Return [x, y] of the center of cell containing provided text 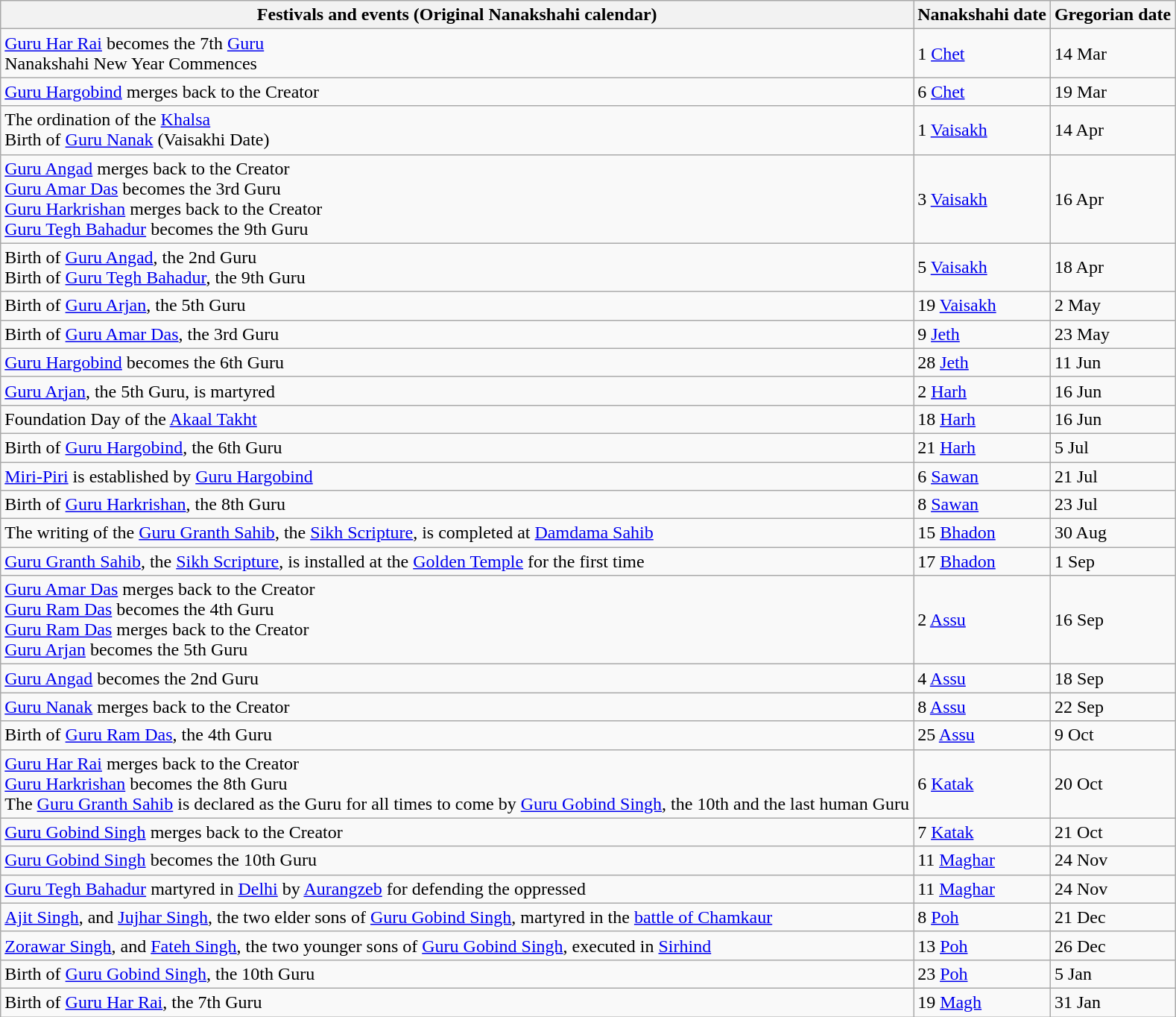
15 Bhadon [982, 533]
Guru Gobind Singh merges back to the Creator [458, 832]
28 Jeth [982, 362]
21 Jul [1112, 476]
4 Assu [982, 678]
1 Sep [1112, 561]
21 Dec [1112, 917]
7 Katak [982, 832]
Guru Angad becomes the 2nd Guru [458, 678]
2 May [1112, 306]
21 Oct [1112, 832]
Guru Tegh Bahadur martyred in Delhi by Aurangzeb for defending the oppressed [458, 889]
Guru Hargobind becomes the 6th Guru [458, 362]
18 Apr [1112, 267]
Guru Nanak merges back to the Creator [458, 707]
23 Jul [1112, 505]
9 Jeth [982, 334]
8 Poh [982, 917]
Birth of Guru Arjan, the 5th Guru [458, 306]
9 Oct [1112, 735]
5 Jul [1112, 447]
2 Harh [982, 391]
5 Jan [1112, 974]
Birth of Guru Angad, the 2nd GuruBirth of Guru Tegh Bahadur, the 9th Guru [458, 267]
The writing of the Guru Granth Sahib, the Sikh Scripture, is completed at Damdama Sahib [458, 533]
18 Harh [982, 419]
13 Poh [982, 945]
30 Aug [1112, 533]
Guru Arjan, the 5th Guru, is martyred [458, 391]
5 Vaisakh [982, 267]
Miri-Piri is established by Guru Hargobind [458, 476]
22 Sep [1112, 707]
Zorawar Singh, and Fateh Singh, the two younger sons of Guru Gobind Singh, executed in Sirhind [458, 945]
8 Assu [982, 707]
3 Vaisakh [982, 198]
6 Chet [982, 92]
19 Mar [1112, 92]
19 Vaisakh [982, 306]
2 Assu [982, 620]
Birth of Guru Gobind Singh, the 10th Guru [458, 974]
8 Sawan [982, 505]
Birth of Guru Harkrishan, the 8th Guru [458, 505]
16 Apr [1112, 198]
14 Mar [1112, 54]
20 Oct [1112, 784]
16 Sep [1112, 620]
Birth of Guru Hargobind, the 6th Guru [458, 447]
Guru Gobind Singh becomes the 10th Guru [458, 860]
23 Poh [982, 974]
Birth of Guru Amar Das, the 3rd Guru [458, 334]
19 Magh [982, 1002]
Guru Hargobind merges back to the Creator [458, 92]
Nanakshahi date [982, 15]
31 Jan [1112, 1002]
Gregorian date [1112, 15]
23 May [1112, 334]
17 Bhadon [982, 561]
25 Assu [982, 735]
Ajit Singh, and Jujhar Singh, the two elder sons of Guru Gobind Singh, martyred in the battle of Chamkaur [458, 917]
Guru Amar Das merges back to the CreatorGuru Ram Das becomes the 4th GuruGuru Ram Das merges back to the CreatorGuru Arjan becomes the 5th Guru [458, 620]
Foundation Day of the Akaal Takht [458, 419]
18 Sep [1112, 678]
14 Apr [1112, 130]
1 Chet [982, 54]
21 Harh [982, 447]
Birth of Guru Har Rai, the 7th Guru [458, 1002]
The ordination of the KhalsaBirth of Guru Nanak (Vaisakhi Date) [458, 130]
1 Vaisakh [982, 130]
6 Katak [982, 784]
Birth of Guru Ram Das, the 4th Guru [458, 735]
11 Jun [1112, 362]
Festivals and events (Original Nanakshahi calendar) [458, 15]
Guru Har Rai becomes the 7th GuruNanakshahi New Year Commences [458, 54]
26 Dec [1112, 945]
6 Sawan [982, 476]
Guru Granth Sahib, the Sikh Scripture, is installed at the Golden Temple for the first time [458, 561]
